Detect which cell encompasses the target text, then output its (X, Y) center coordinate. 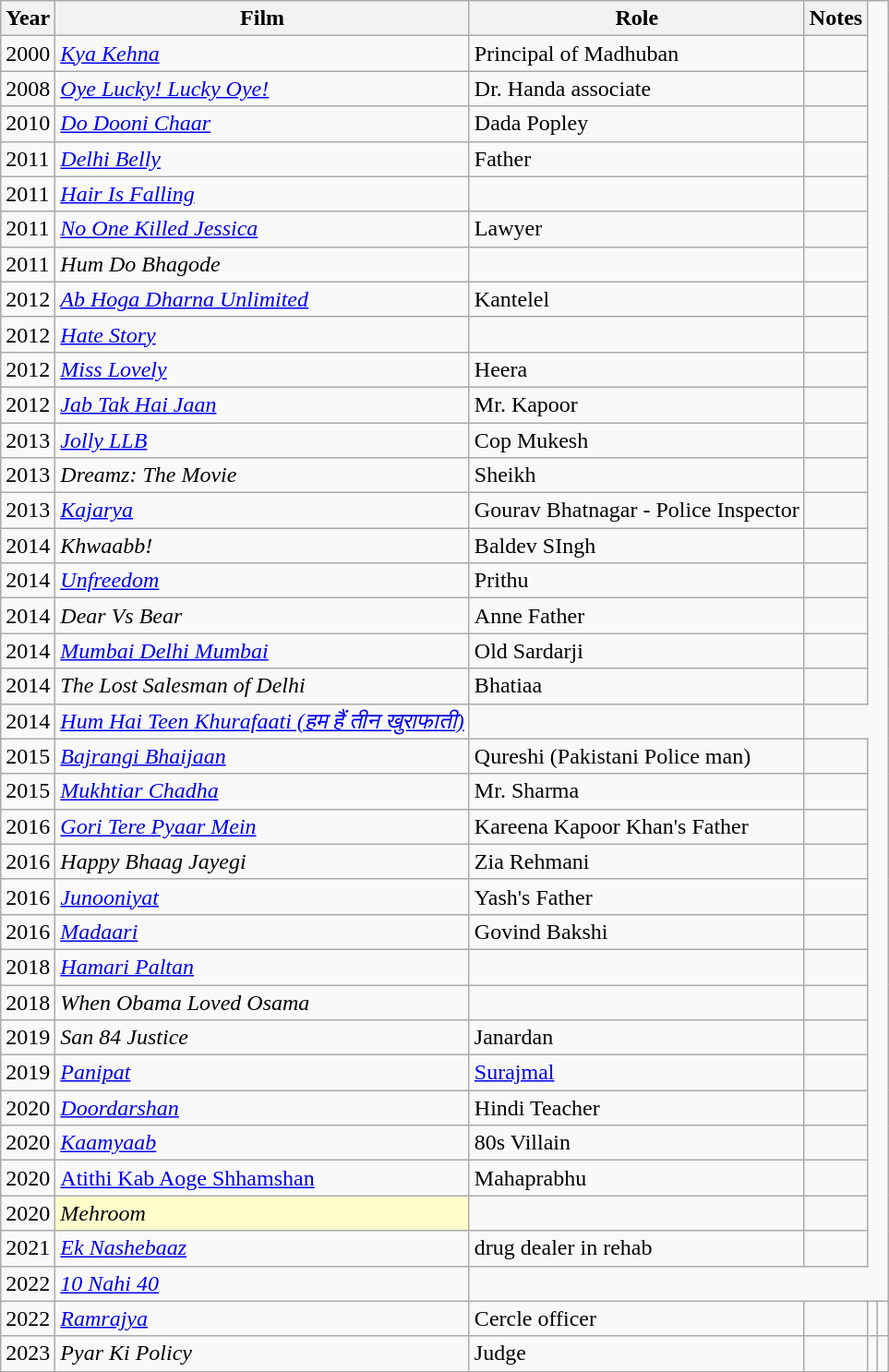
10 Nahi 40 (262, 1283)
San 84 Justice (262, 1038)
Pyar Ki Policy (262, 1354)
Mukhtiar Chadha (262, 791)
Do Dooni Chaar (262, 124)
Hindi Teacher (637, 1108)
Principal of Madhuban (637, 54)
Mumbai Delhi Mumbai (262, 651)
Jab Tak Hai Jaan (262, 404)
Kaamyaab (262, 1143)
Mr. Sharma (637, 791)
2021 (28, 1248)
Role (637, 18)
Qureshi (Pakistani Police man) (637, 756)
Zia Rehmani (637, 861)
Kya Kehna (262, 54)
Bhatiaa (637, 686)
Hair Is Falling (262, 194)
Hate Story (262, 334)
drug dealer in rehab (637, 1248)
Khwaabb! (262, 546)
2000 (28, 54)
Dada Popley (637, 124)
Delhi Belly (262, 159)
2008 (28, 89)
Happy Bhaag Jayegi (262, 861)
Heera (637, 369)
Cercle officer (637, 1318)
Gourav Bhatnagar - Police Inspector (637, 511)
Baldev SIngh (637, 546)
Prithu (637, 581)
Notes (835, 18)
Kajarya (262, 511)
Gori Tere Pyaar Mein (262, 826)
2010 (28, 124)
Year (28, 18)
Old Sardarji (637, 651)
Father (637, 159)
Ramrajya (262, 1318)
Ek Nashebaaz (262, 1248)
Madaari (262, 932)
Yash's Father (637, 897)
2023 (28, 1354)
Atithi Kab Aoge Shhamshan (262, 1178)
When Obama Loved Osama (262, 1002)
Lawyer (637, 229)
Dreamz: The Movie (262, 475)
Miss Lovely (262, 369)
Film (262, 18)
Jolly LLB (262, 440)
Panipat (262, 1073)
Surajmal (637, 1073)
Janardan (637, 1038)
Hum Do Bhagode (262, 264)
The Lost Salesman of Delhi (262, 686)
Junooniyat (262, 897)
80s Villain (637, 1143)
Hum Hai Teen Khurafaati (हम हैं तीन खुराफाती) (262, 721)
Kantelel (637, 299)
Mr. Kapoor (637, 404)
Dr. Handa associate (637, 89)
Judge (637, 1354)
Anne Father (637, 616)
Bajrangi Bhaijaan (262, 756)
Dear Vs Bear (262, 616)
Kareena Kapoor Khan's Father (637, 826)
Mehroom (262, 1213)
Unfreedom (262, 581)
Mahaprabhu (637, 1178)
Govind Bakshi (637, 932)
Ab Hoga Dharna Unlimited (262, 299)
Oye Lucky! Lucky Oye! (262, 89)
No One Killed Jessica (262, 229)
Sheikh (637, 475)
Hamari Paltan (262, 967)
Cop Mukesh (637, 440)
Doordarshan (262, 1108)
